From the cell containing the given text, extract its center point as (x, y) coordinate. 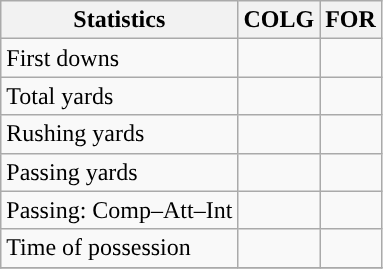
Statistics (120, 20)
FOR (351, 20)
Passing yards (120, 172)
Total yards (120, 96)
Time of possession (120, 248)
Passing: Comp–Att–Int (120, 210)
First downs (120, 58)
Rushing yards (120, 134)
COLG (279, 20)
